Locate the cell with the specified text and output its [X, Y] center coordinate. 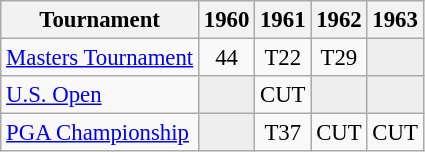
Tournament [100, 20]
44 [227, 58]
1961 [283, 20]
T37 [283, 133]
T29 [339, 58]
1962 [339, 20]
1963 [395, 20]
Masters Tournament [100, 58]
T22 [283, 58]
1960 [227, 20]
U.S. Open [100, 95]
PGA Championship [100, 133]
